Pinpoint the cell where the given text exists, returning its (x, y) midpoint coordinate. 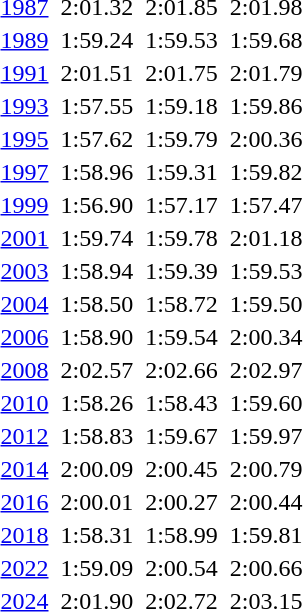
2:00.54 (182, 568)
2:01.75 (182, 73)
1:56.90 (97, 205)
2:00.45 (182, 469)
1:59.67 (182, 436)
1:59.74 (97, 238)
1:58.50 (97, 304)
1:59.54 (182, 337)
2:00.09 (97, 469)
1:58.83 (97, 436)
1:59.18 (182, 106)
1:58.31 (97, 535)
2:02.57 (97, 370)
1:58.72 (182, 304)
1:59.53 (182, 40)
1:57.17 (182, 205)
1:58.90 (97, 337)
2:02.66 (182, 370)
1:59.39 (182, 271)
1:58.96 (97, 172)
1:58.26 (97, 403)
1:57.55 (97, 106)
1:59.31 (182, 172)
1:57.62 (97, 139)
1:59.09 (97, 568)
1:58.99 (182, 535)
1:58.94 (97, 271)
1:58.43 (182, 403)
2:01.51 (97, 73)
1:59.78 (182, 238)
2:00.27 (182, 502)
1:59.79 (182, 139)
1:59.24 (97, 40)
2:00.01 (97, 502)
